Detect which cell encompasses the target text, then output its [x, y] center coordinate. 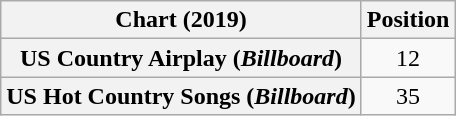
Chart (2019) [181, 20]
Position [408, 20]
US Hot Country Songs (Billboard) [181, 96]
US Country Airplay (Billboard) [181, 58]
12 [408, 58]
35 [408, 96]
